Find where the given text appears and provide that cell's center as (x, y) coordinate. 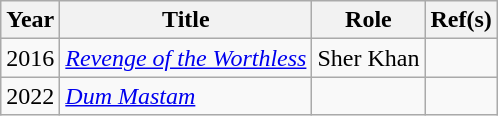
Ref(s) (461, 20)
Role (368, 20)
2016 (30, 58)
Revenge of the Worthless (186, 58)
Year (30, 20)
Sher Khan (368, 58)
2022 (30, 96)
Title (186, 20)
Dum Mastam (186, 96)
